Return [X, Y] of the center of cell containing provided text 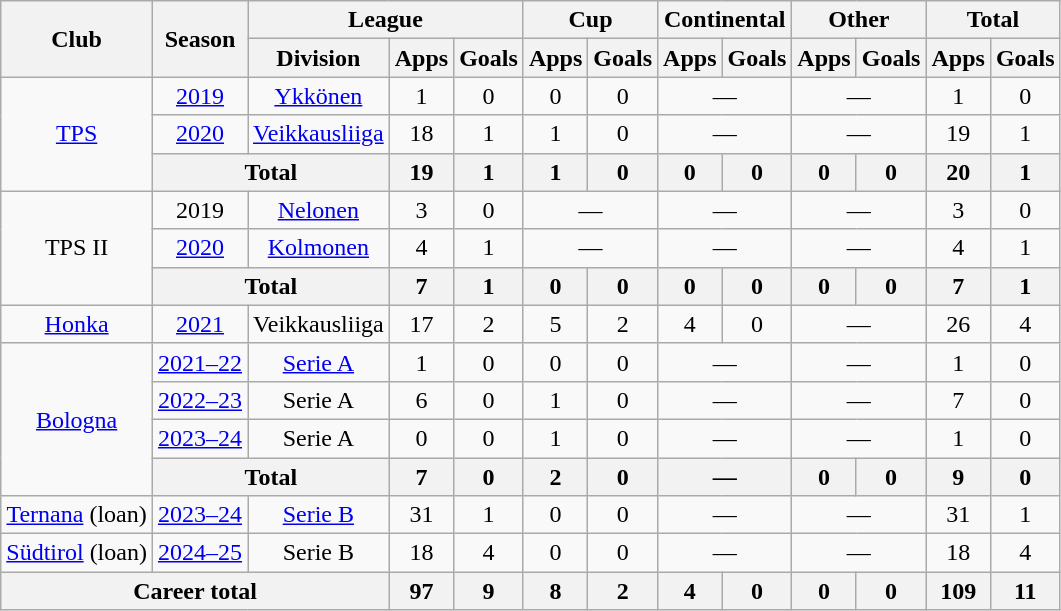
Cup [590, 20]
Südtirol (loan) [77, 553]
Honka [77, 324]
Kolmonen [319, 248]
97 [421, 591]
109 [958, 591]
Bologna [77, 419]
TPS [77, 134]
2022–23 [200, 400]
Nelonen [319, 210]
2024–25 [200, 553]
2021–22 [200, 362]
2021 [200, 324]
5 [555, 324]
20 [958, 172]
TPS II [77, 248]
8 [555, 591]
Continental [725, 20]
26 [958, 324]
6 [421, 400]
League [386, 20]
Career total [195, 591]
11 [1025, 591]
Division [319, 58]
Ykkönen [319, 96]
Other [859, 20]
Club [77, 39]
Season [200, 39]
17 [421, 324]
Ternana (loan) [77, 515]
